Provide the [X, Y] coordinate of the cell's center where the given text is located.  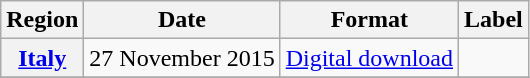
Format [369, 20]
27 November 2015 [182, 58]
Date [182, 20]
Label [494, 20]
Region [42, 20]
Italy [42, 58]
Digital download [369, 58]
